Find where the given text appears and provide that cell's center as [x, y] coordinate. 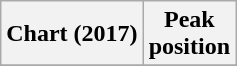
Peakposition [189, 34]
Chart (2017) [72, 34]
